Search for the cell housing the specified text and yield its [X, Y] center coordinate. 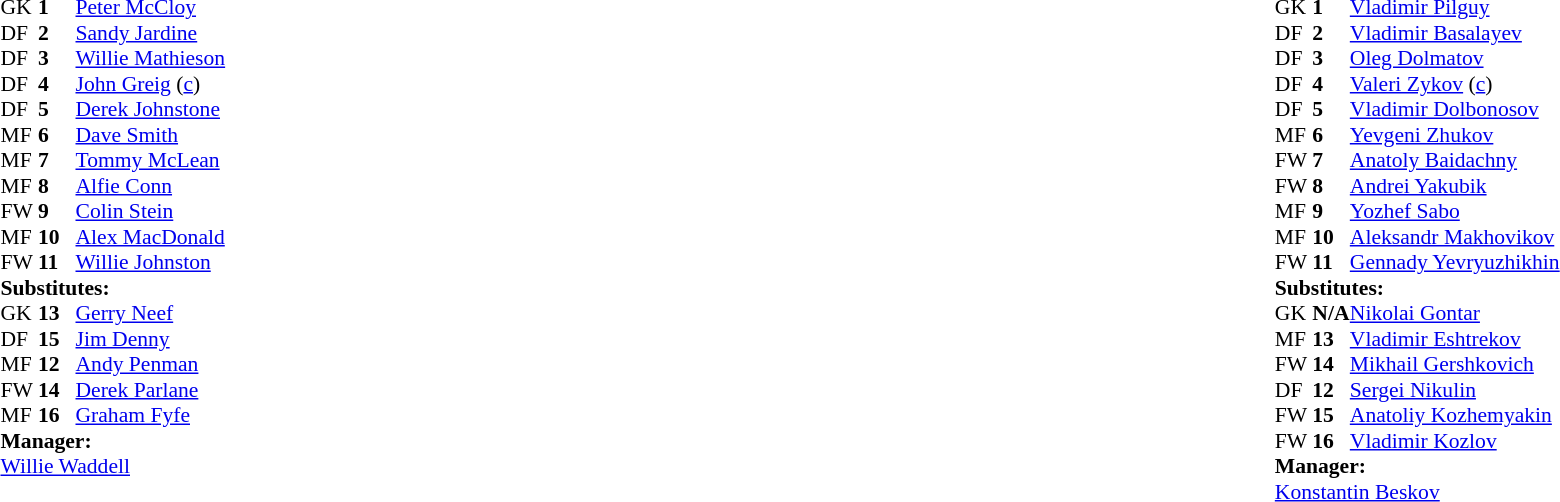
Andrei Yakubik [1455, 186]
Vladimir Eshtrekov [1455, 339]
Tommy McLean [151, 161]
John Greig (c) [151, 84]
Anatoliy Kozhemyakin [1455, 415]
Willie Mathieson [151, 59]
Yevgeni Zhukov [1455, 135]
Mikhail Gershkovich [1455, 365]
Willie Waddell [112, 467]
Alex MacDonald [151, 237]
Oleg Dolmatov [1455, 59]
Sandy Jardine [151, 33]
Derek Johnstone [151, 109]
Colin Stein [151, 211]
Gerry Neef [151, 313]
Gennady Yevryuzhikhin [1455, 263]
Yozhef Sabo [1455, 211]
Vladimir Basalayev [1455, 33]
N/A [1331, 313]
Valeri Zykov (c) [1455, 84]
Sergei Nikulin [1455, 390]
Vladimir Kozlov [1455, 441]
Jim Denny [151, 339]
Vladimir Dolbonosov [1455, 109]
Dave Smith [151, 135]
Aleksandr Makhovikov [1455, 237]
Andy Penman [151, 365]
Willie Johnston [151, 263]
Derek Parlane [151, 390]
Alfie Conn [151, 186]
Graham Fyfe [151, 415]
Anatoly Baidachny [1455, 161]
Nikolai Gontar [1455, 313]
